Scan for the cell matching the given text and deliver its [X, Y] coordinate at center. 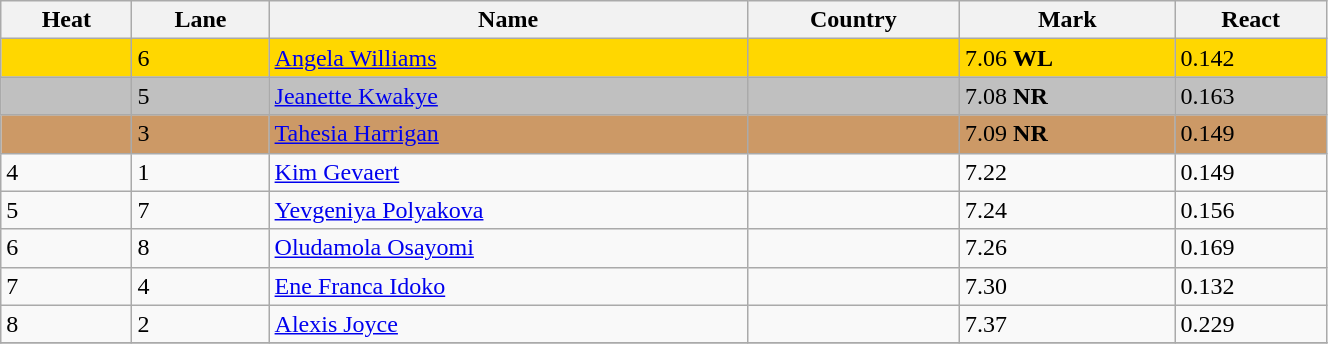
Yevgeniya Polyakova [508, 210]
Jeanette Kwakye [508, 96]
7.06 WL [1068, 58]
Alexis Joyce [508, 324]
7.30 [1068, 286]
7.26 [1068, 248]
React [1251, 20]
Name [508, 20]
Oludamola Osayomi [508, 248]
Tahesia Harrigan [508, 134]
0.132 [1251, 286]
1 [200, 172]
Country [853, 20]
Heat [66, 20]
Kim Gevaert [508, 172]
0.142 [1251, 58]
Mark [1068, 20]
0.156 [1251, 210]
Ene Franca Idoko [508, 286]
0.169 [1251, 248]
Lane [200, 20]
7.37 [1068, 324]
0.163 [1251, 96]
7.24 [1068, 210]
Angela Williams [508, 58]
3 [200, 134]
0.229 [1251, 324]
7.08 NR [1068, 96]
7.22 [1068, 172]
2 [200, 324]
7.09 NR [1068, 134]
